From the cell containing the given text, extract its center point as [X, Y] coordinate. 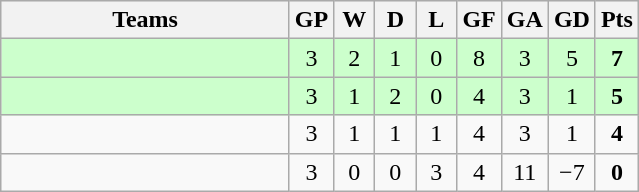
Teams [146, 20]
GP [311, 20]
−7 [572, 172]
GD [572, 20]
GF [479, 20]
Pts [616, 20]
D [396, 20]
8 [479, 58]
11 [524, 172]
7 [616, 58]
L [436, 20]
W [354, 20]
GA [524, 20]
